Return [X, Y] of the center of cell containing provided text 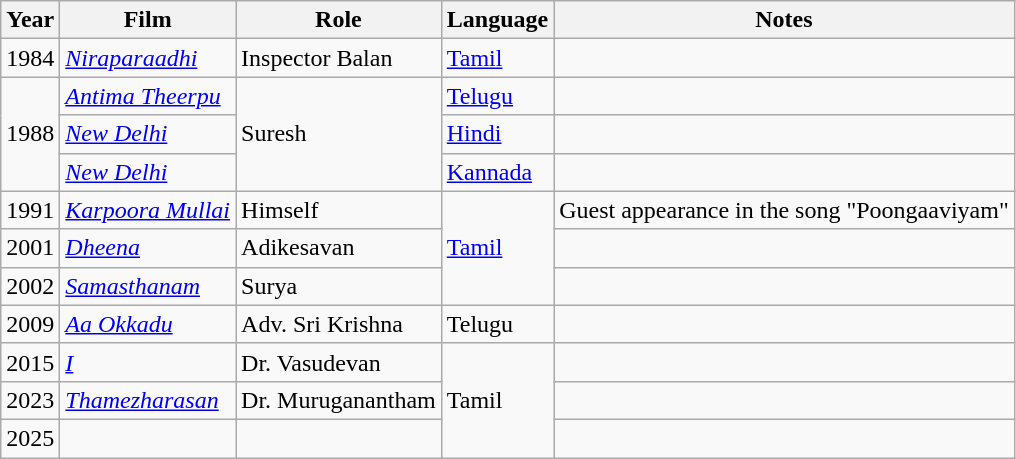
Antima Theerpu [148, 96]
Notes [784, 20]
1988 [30, 134]
2023 [30, 400]
Dheena [148, 248]
Inspector Balan [339, 58]
2025 [30, 438]
Adv. Sri Krishna [339, 324]
Language [497, 20]
Thamezharasan [148, 400]
2015 [30, 362]
Role [339, 20]
2002 [30, 286]
Adikesavan [339, 248]
1984 [30, 58]
Samasthanam [148, 286]
2001 [30, 248]
2009 [30, 324]
Film [148, 20]
Dr. Muruganantham [339, 400]
Karpoora Mullai [148, 210]
Suresh [339, 134]
Dr. Vasudevan [339, 362]
Surya [339, 286]
Guest appearance in the song "Poongaaviyam" [784, 210]
Kannada [497, 172]
I [148, 362]
Hindi [497, 134]
Year [30, 20]
Niraparaadhi [148, 58]
Himself [339, 210]
1991 [30, 210]
Aa Okkadu [148, 324]
